Scan for the cell matching the given text and deliver its [x, y] coordinate at center. 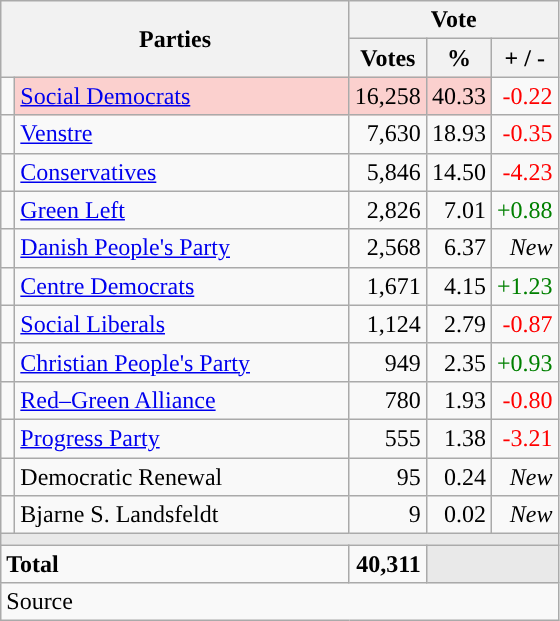
40.33 [458, 96]
Red–Green Alliance [182, 400]
Centre Democrats [182, 286]
6.37 [458, 248]
-0.87 [524, 324]
95 [388, 477]
-0.35 [524, 134]
1.93 [458, 400]
Social Liberals [182, 324]
Conservatives [182, 172]
Christian People's Party [182, 362]
-0.22 [524, 96]
2,568 [388, 248]
2.79 [458, 324]
-3.21 [524, 438]
% [458, 58]
0.24 [458, 477]
16,258 [388, 96]
Bjarne S. Landsfeldt [182, 515]
7,630 [388, 134]
+0.93 [524, 362]
4.15 [458, 286]
1,671 [388, 286]
1,124 [388, 324]
780 [388, 400]
Source [280, 602]
+1.23 [524, 286]
Votes [388, 58]
Progress Party [182, 438]
Parties [176, 39]
949 [388, 362]
Total [176, 564]
Social Democrats [182, 96]
-4.23 [524, 172]
7.01 [458, 210]
Green Left [182, 210]
5,846 [388, 172]
+ / - [524, 58]
1.38 [458, 438]
14.50 [458, 172]
555 [388, 438]
0.02 [458, 515]
18.93 [458, 134]
Vote [454, 20]
40,311 [388, 564]
-0.80 [524, 400]
2.35 [458, 362]
Democratic Renewal [182, 477]
9 [388, 515]
Venstre [182, 134]
2,826 [388, 210]
Danish People's Party [182, 248]
+0.88 [524, 210]
